Output the (X, Y) coordinate of the center of the cell containing the given text.  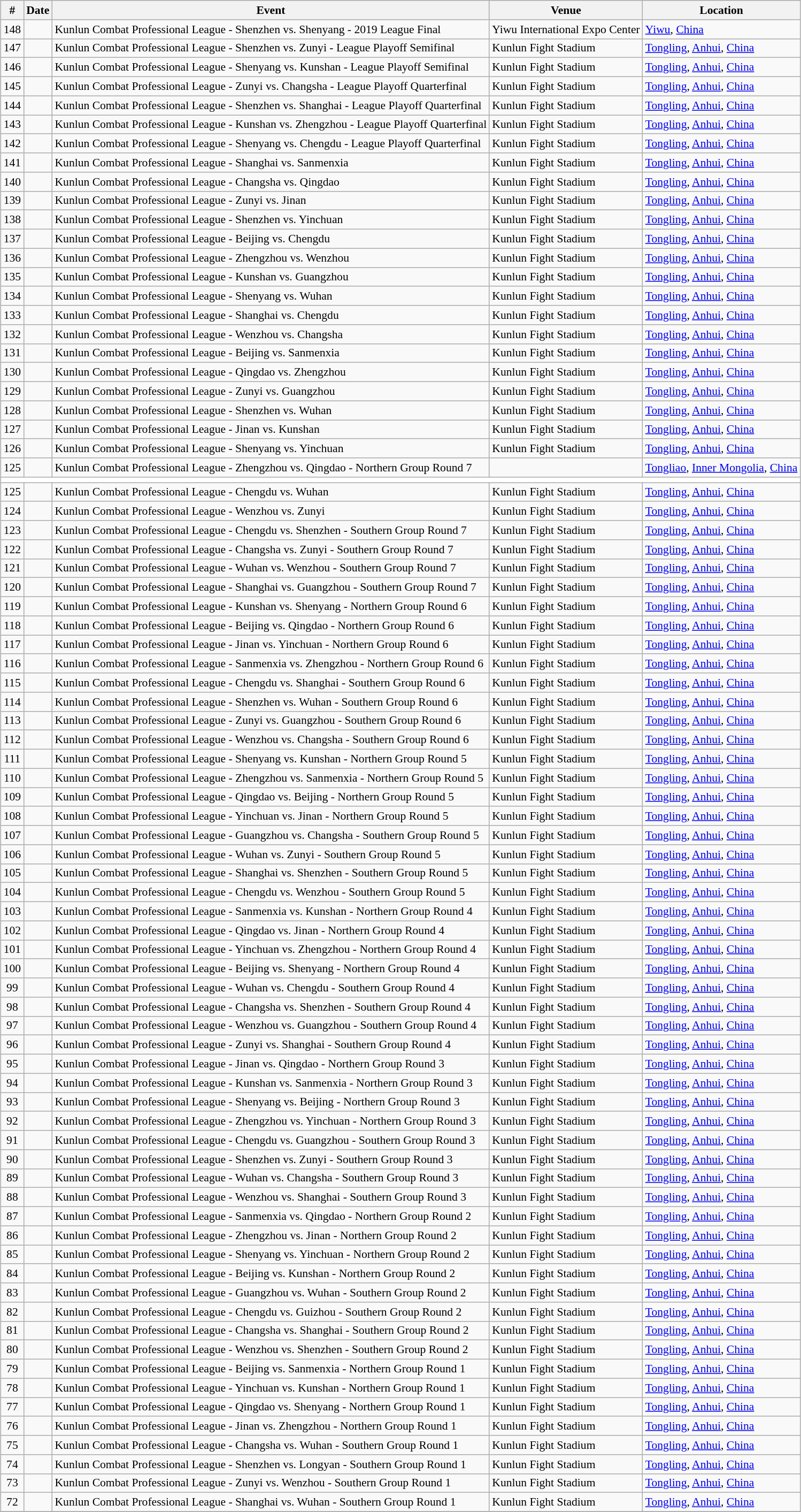
Yiwu, China (722, 29)
115 (13, 683)
87 (13, 1217)
109 (13, 797)
Kunlun Combat Professional League - Changsha vs. Shanghai - Southern Group Round 2 (271, 1331)
Kunlun Combat Professional League - Qingdao vs. Jinan - Northern Group Round 4 (271, 930)
99 (13, 988)
Tongliao, Inner Mongolia, China (722, 468)
Yiwu International Expo Center (566, 29)
Venue (566, 10)
Kunlun Combat Professional League - Shanghai vs. Sanmenxia (271, 163)
Kunlun Combat Professional League - Shenzhen vs. Wuhan - Southern Group Round 6 (271, 702)
Kunlun Combat Professional League - Wenzhou vs. Changsha (271, 334)
Kunlun Combat Professional League - Wenzhou vs. Guangzhou - Southern Group Round 4 (271, 1026)
Kunlun Combat Professional League - Qingdao vs. Zhengzhou (271, 372)
Kunlun Combat Professional League - Zhengzhou vs. Sanmenxia - Northern Group Round 5 (271, 778)
Kunlun Combat Professional League - Wuhan vs. Changsha - Southern Group Round 3 (271, 1178)
72 (13, 1502)
Kunlun Combat Professional League - Beijing vs. Chengdu (271, 239)
Kunlun Combat Professional League - Chengdu vs. Shenzhen - Southern Group Round 7 (271, 530)
80 (13, 1350)
Kunlun Combat Professional League - Guangzhou vs. Wuhan - Southern Group Round 2 (271, 1293)
Kunlun Combat Professional League - Shenzhen vs. Zunyi - League Playoff Semifinal (271, 48)
Kunlun Combat Professional League - Shenyang vs. Yinchuan - Northern Group Round 2 (271, 1255)
130 (13, 372)
Kunlun Combat Professional League - Shenzhen vs. Shanghai - League Playoff Quarterfinal (271, 105)
Kunlun Combat Professional League - Zunyi vs. Guangzhou (271, 392)
Kunlun Combat Professional League - Zhengzhou vs. Wenzhou (271, 258)
Kunlun Combat Professional League - Sanmenxia vs. Kunshan - Northern Group Round 4 (271, 912)
88 (13, 1197)
120 (13, 587)
Kunlun Combat Professional League - Zunyi vs. Wenzhou - Southern Group Round 1 (271, 1483)
Kunlun Combat Professional League - Zunyi vs. Changsha - League Playoff Quarterfinal (271, 87)
Kunlun Combat Professional League - Zhengzhou vs. Jinan - Northern Group Round 2 (271, 1235)
Kunlun Combat Professional League - Beijing vs. Qingdao - Northern Group Round 6 (271, 625)
97 (13, 1026)
Kunlun Combat Professional League - Zhengzhou vs. Yinchuan - Northern Group Round 3 (271, 1121)
93 (13, 1102)
Kunlun Combat Professional League - Shenyang vs. Yinchuan (271, 449)
85 (13, 1255)
Kunlun Combat Professional League - Changsha vs. Zunyi - Southern Group Round 7 (271, 549)
84 (13, 1274)
Kunlun Combat Professional League - Chengdu vs. Wenzhou - Southern Group Round 5 (271, 892)
Kunlun Combat Professional League - Wuhan vs. Zunyi - Southern Group Round 5 (271, 854)
145 (13, 87)
102 (13, 930)
116 (13, 664)
128 (13, 410)
106 (13, 854)
74 (13, 1464)
110 (13, 778)
Event (271, 10)
132 (13, 334)
Kunlun Combat Professional League - Shenzhen vs. Longyan - Southern Group Round 1 (271, 1464)
81 (13, 1331)
Kunlun Combat Professional League - Shanghai vs. Shenzhen - Southern Group Round 5 (271, 873)
Kunlun Combat Professional League - Shenyang vs. Kunshan - Northern Group Round 5 (271, 759)
126 (13, 449)
142 (13, 144)
Kunlun Combat Professional League - Zhengzhou vs. Qingdao - Northern Group Round 7 (271, 468)
113 (13, 721)
76 (13, 1426)
91 (13, 1140)
Kunlun Combat Professional League - Jinan vs. Qingdao - Northern Group Round 3 (271, 1064)
121 (13, 568)
Kunlun Combat Professional League - Chengdu vs. Wuhan (271, 492)
Kunlun Combat Professional League - Wuhan vs. Wenzhou - Southern Group Round 7 (271, 568)
92 (13, 1121)
134 (13, 296)
104 (13, 892)
83 (13, 1293)
148 (13, 29)
Kunlun Combat Professional League - Shanghai vs. Chengdu (271, 315)
144 (13, 105)
129 (13, 392)
Kunlun Combat Professional League - Wenzhou vs. Shanghai - Southern Group Round 3 (271, 1197)
133 (13, 315)
90 (13, 1159)
Kunlun Combat Professional League - Shenzhen vs. Yinchuan (271, 220)
Kunlun Combat Professional League - Sanmenxia vs. Zhengzhou - Northern Group Round 6 (271, 664)
Kunlun Combat Professional League - Shenyang vs. Wuhan (271, 296)
98 (13, 1007)
101 (13, 950)
# (13, 10)
123 (13, 530)
Kunlun Combat Professional League - Chengdu vs. Guizhou - Southern Group Round 2 (271, 1312)
Kunlun Combat Professional League - Changsha vs. Wuhan - Southern Group Round 1 (271, 1445)
Kunlun Combat Professional League - Chengdu vs. Shanghai - Southern Group Round 6 (271, 683)
Kunlun Combat Professional League - Kunshan vs. Zhengzhou - League Playoff Quarterfinal (271, 125)
139 (13, 201)
Kunlun Combat Professional League - Beijing vs. Kunshan - Northern Group Round 2 (271, 1274)
Kunlun Combat Professional League - Beijing vs. Shenyang - Northern Group Round 4 (271, 969)
Kunlun Combat Professional League - Shanghai vs. Guangzhou - Southern Group Round 7 (271, 587)
Kunlun Combat Professional League - Beijing vs. Sanmenxia - Northern Group Round 1 (271, 1369)
Kunlun Combat Professional League - Zunyi vs. Shanghai - Southern Group Round 4 (271, 1045)
Kunlun Combat Professional League - Sanmenxia vs. Qingdao - Northern Group Round 2 (271, 1217)
Kunlun Combat Professional League - Wuhan vs. Chengdu - Southern Group Round 4 (271, 988)
135 (13, 277)
75 (13, 1445)
108 (13, 816)
Kunlun Combat Professional League - Wenzhou vs. Shenzhen - Southern Group Round 2 (271, 1350)
122 (13, 549)
Location (722, 10)
78 (13, 1388)
Kunlun Combat Professional League - Shenzhen vs. Shenyang - 2019 League Final (271, 29)
Kunlun Combat Professional League - Qingdao vs. Shenyang - Northern Group Round 1 (271, 1407)
77 (13, 1407)
Kunlun Combat Professional League - Guangzhou vs. Changsha - Southern Group Round 5 (271, 835)
96 (13, 1045)
79 (13, 1369)
141 (13, 163)
136 (13, 258)
Kunlun Combat Professional League - Shenyang vs. Beijing - Northern Group Round 3 (271, 1102)
89 (13, 1178)
Kunlun Combat Professional League - Changsha vs. Qingdao (271, 182)
Kunlun Combat Professional League - Chengdu vs. Guangzhou - Southern Group Round 3 (271, 1140)
94 (13, 1083)
Kunlun Combat Professional League - Kunshan vs. Shenyang - Northern Group Round 6 (271, 607)
137 (13, 239)
131 (13, 353)
Kunlun Combat Professional League - Zunyi vs. Guangzhou - Southern Group Round 6 (271, 721)
127 (13, 430)
107 (13, 835)
Kunlun Combat Professional League - Yinchuan vs. Jinan - Northern Group Round 5 (271, 816)
112 (13, 740)
82 (13, 1312)
111 (13, 759)
Kunlun Combat Professional League - Changsha vs. Shenzhen - Southern Group Round 4 (271, 1007)
114 (13, 702)
73 (13, 1483)
100 (13, 969)
Kunlun Combat Professional League - Jinan vs. Kunshan (271, 430)
143 (13, 125)
105 (13, 873)
Kunlun Combat Professional League - Wenzhou vs. Zunyi (271, 511)
103 (13, 912)
Kunlun Combat Professional League - Zunyi vs. Jinan (271, 201)
Kunlun Combat Professional League - Shenzhen vs. Wuhan (271, 410)
119 (13, 607)
Kunlun Combat Professional League - Kunshan vs. Sanmenxia - Northern Group Round 3 (271, 1083)
Kunlun Combat Professional League - Kunshan vs. Guangzhou (271, 277)
86 (13, 1235)
Date (37, 10)
118 (13, 625)
124 (13, 511)
147 (13, 48)
Kunlun Combat Professional League - Shanghai vs. Wuhan - Southern Group Round 1 (271, 1502)
Kunlun Combat Professional League - Shenyang vs. Kunshan - League Playoff Semifinal (271, 67)
Kunlun Combat Professional League - Jinan vs. Zhengzhou - Northern Group Round 1 (271, 1426)
117 (13, 645)
Kunlun Combat Professional League - Yinchuan vs. Zhengzhou - Northern Group Round 4 (271, 950)
Kunlun Combat Professional League - Shenzhen vs. Zunyi - Southern Group Round 3 (271, 1159)
Kunlun Combat Professional League - Jinan vs. Yinchuan - Northern Group Round 6 (271, 645)
Kunlun Combat Professional League - Qingdao vs. Beijing - Northern Group Round 5 (271, 797)
146 (13, 67)
140 (13, 182)
Kunlun Combat Professional League - Shenyang vs. Chengdu - League Playoff Quarterfinal (271, 144)
Kunlun Combat Professional League - Yinchuan vs. Kunshan - Northern Group Round 1 (271, 1388)
95 (13, 1064)
Kunlun Combat Professional League - Beijing vs. Sanmenxia (271, 353)
Kunlun Combat Professional League - Wenzhou vs. Changsha - Southern Group Round 6 (271, 740)
138 (13, 220)
